Search for the cell housing the specified text and yield its [X, Y] center coordinate. 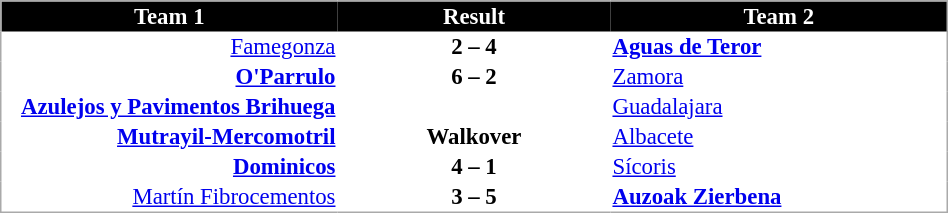
Dominicos [169, 167]
Albacete [779, 137]
Result [474, 16]
Zamora [779, 77]
Mutrayil-Mercomotril [169, 137]
Azulejos y Pavimentos Brihuega [169, 107]
Aguas de Teror [779, 47]
Guadalajara [779, 107]
Auzoak Zierbena [779, 198]
Famegonza [169, 47]
6 – 2 [474, 77]
Martín Fibrocementos [169, 198]
Team 1 [169, 16]
2 – 4 [474, 47]
Walkover [474, 137]
4 – 1 [474, 167]
Sícoris [779, 167]
Team 2 [779, 16]
O'Parrulo [169, 77]
3 – 5 [474, 198]
